Locate the cell with the specified text and output its [x, y] center coordinate. 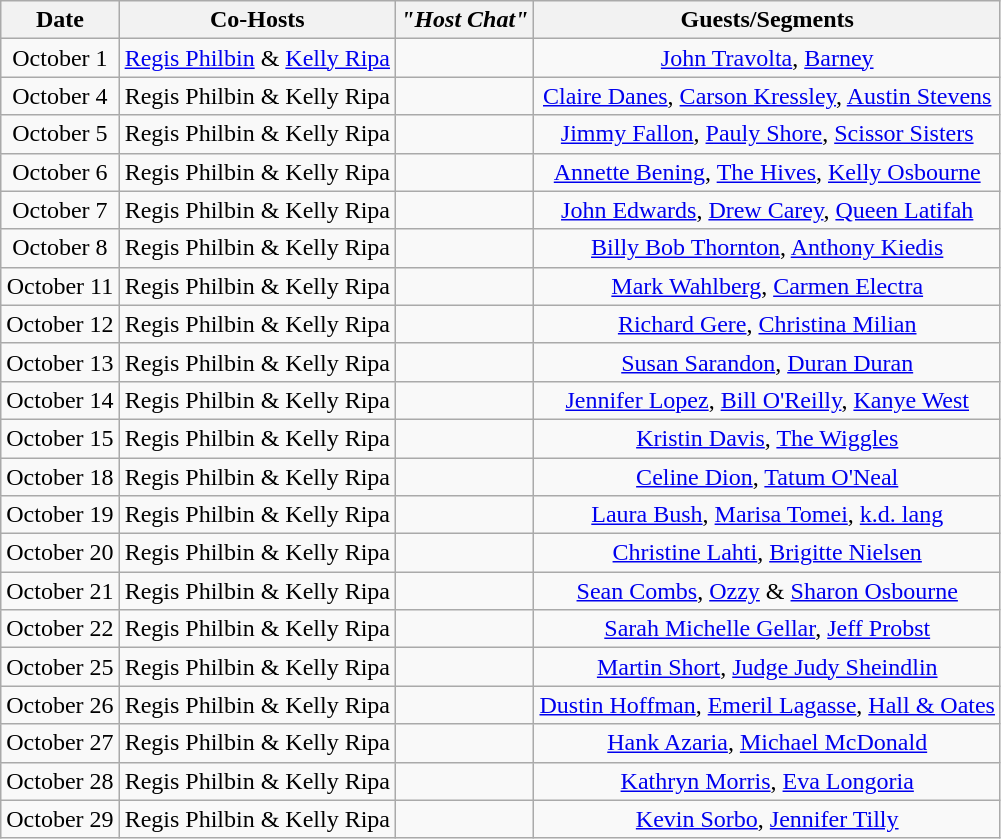
Guests/Segments [768, 20]
October 11 [60, 286]
October 28 [60, 781]
"Host Chat" [465, 20]
October 29 [60, 819]
Susan Sarandon, Duran Duran [768, 362]
October 19 [60, 515]
October 14 [60, 400]
October 20 [60, 553]
Jennifer Lopez, Bill O'Reilly, Kanye West [768, 400]
Laura Bush, Marisa Tomei, k.d. lang [768, 515]
John Edwards, Drew Carey, Queen Latifah [768, 210]
Hank Azaria, Michael McDonald [768, 743]
October 26 [60, 705]
Sarah Michelle Gellar, Jeff Probst [768, 629]
October 12 [60, 324]
October 4 [60, 96]
Kevin Sorbo, Jennifer Tilly [768, 819]
Billy Bob Thornton, Anthony Kiedis [768, 248]
Sean Combs, Ozzy & Sharon Osbourne [768, 591]
October 1 [60, 58]
October 8 [60, 248]
October 21 [60, 591]
October 22 [60, 629]
Jimmy Fallon, Pauly Shore, Scissor Sisters [768, 134]
Dustin Hoffman, Emeril Lagasse, Hall & Oates [768, 705]
October 27 [60, 743]
October 5 [60, 134]
Date [60, 20]
Christine Lahti, Brigitte Nielsen [768, 553]
October 25 [60, 667]
Co-Hosts [257, 20]
October 7 [60, 210]
October 13 [60, 362]
October 6 [60, 172]
October 15 [60, 438]
Kristin Davis, The Wiggles [768, 438]
Richard Gere, Christina Milian [768, 324]
Claire Danes, Carson Kressley, Austin Stevens [768, 96]
Kathryn Morris, Eva Longoria [768, 781]
John Travolta, Barney [768, 58]
October 18 [60, 477]
Annette Bening, The Hives, Kelly Osbourne [768, 172]
Celine Dion, Tatum O'Neal [768, 477]
Martin Short, Judge Judy Sheindlin [768, 667]
Mark Wahlberg, Carmen Electra [768, 286]
